Find where the given text appears and provide that cell's center as (x, y) coordinate. 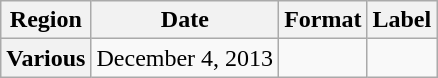
Various (46, 58)
Format (323, 20)
Region (46, 20)
December 4, 2013 (185, 58)
Date (185, 20)
Label (402, 20)
